Locate the cell with the specified text and output its [x, y] center coordinate. 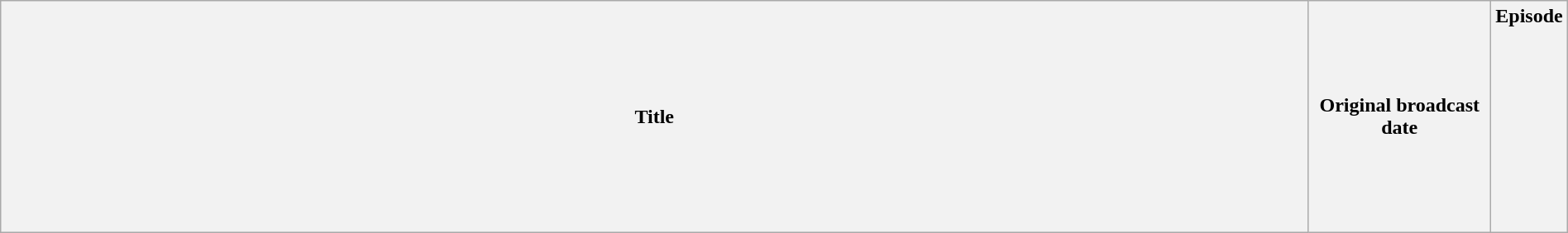
Title [655, 117]
Episode [1529, 117]
Original broadcast date [1399, 117]
